Provide the [x, y] coordinate of the cell's center where the given text is located.  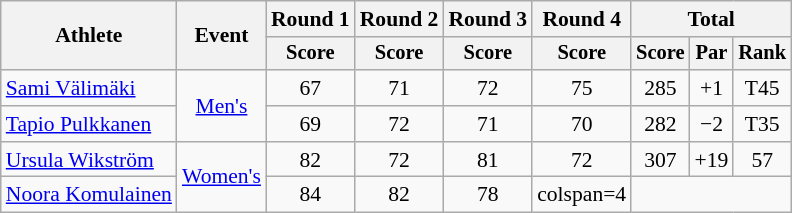
285 [660, 88]
67 [310, 88]
Sami Välimäki [89, 88]
Athlete [89, 36]
+1 [712, 88]
282 [660, 124]
+19 [712, 160]
Men's [222, 106]
75 [582, 88]
Round 3 [488, 19]
Ursula Wikström [89, 160]
69 [310, 124]
Rank [762, 54]
Noora Komulainen [89, 195]
Round 4 [582, 19]
307 [660, 160]
Par [712, 54]
Tapio Pulkkanen [89, 124]
colspan=4 [582, 195]
84 [310, 195]
Event [222, 36]
−2 [712, 124]
Women's [222, 178]
Round 2 [400, 19]
81 [488, 160]
57 [762, 160]
T45 [762, 88]
70 [582, 124]
Total [711, 19]
T35 [762, 124]
78 [488, 195]
Round 1 [310, 19]
